Output the (x, y) coordinate of the center of the cell containing the given text.  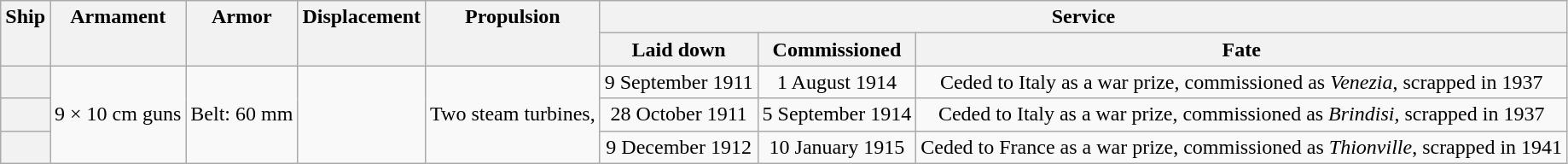
Ship (26, 33)
9 September 1911 (679, 82)
1 August 1914 (837, 82)
Ceded to Italy as a war prize, commissioned as Venezia, scrapped in 1937 (1242, 82)
Laid down (679, 50)
Two steam turbines, (514, 114)
Armament (118, 33)
9 × 10 cm guns (118, 114)
Armor (242, 33)
10 January 1915 (837, 147)
9 December 1912 (679, 147)
5 September 1914 (837, 114)
Commissioned (837, 50)
Displacement (362, 33)
Fate (1242, 50)
Belt: 60 mm (242, 114)
Ceded to Italy as a war prize, commissioned as Brindisi, scrapped in 1937 (1242, 114)
28 October 1911 (679, 114)
Service (1083, 17)
Ceded to France as a war prize, commissioned as Thionville, scrapped in 1941 (1242, 147)
Propulsion (514, 33)
